Locate the cell with the specified text and output its [X, Y] center coordinate. 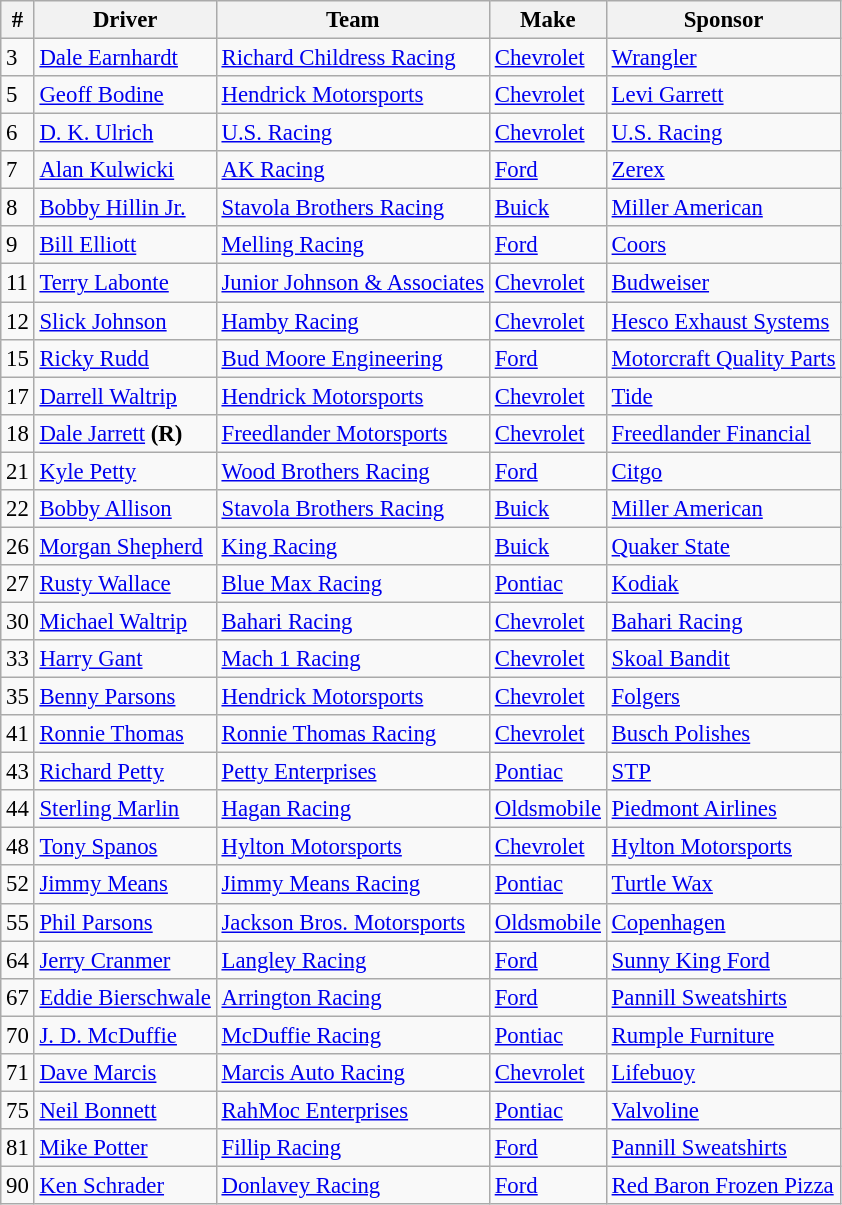
Richard Petty [125, 772]
Darrell Waltrip [125, 396]
Dale Earnhardt [125, 58]
8 [18, 208]
Phil Parsons [125, 922]
J. D. McDuffie [125, 1035]
Make [548, 20]
Jackson Bros. Motorsports [352, 922]
3 [18, 58]
Hagan Racing [352, 809]
Sunny King Ford [724, 960]
15 [18, 358]
Red Baron Frozen Pizza [724, 1185]
64 [18, 960]
Marcis Auto Racing [352, 1073]
Jimmy Means Racing [352, 885]
Quaker State [724, 546]
9 [18, 245]
71 [18, 1073]
King Racing [352, 546]
Tide [724, 396]
21 [18, 471]
Folgers [724, 697]
Jerry Cranmer [125, 960]
Ricky Rudd [125, 358]
35 [18, 697]
Donlavey Racing [352, 1185]
Jimmy Means [125, 885]
33 [18, 659]
STP [724, 772]
27 [18, 584]
Bobby Allison [125, 509]
Ronnie Thomas Racing [352, 734]
26 [18, 546]
Petty Enterprises [352, 772]
Benny Parsons [125, 697]
Kyle Petty [125, 471]
52 [18, 885]
Sponsor [724, 20]
Arrington Racing [352, 997]
67 [18, 997]
81 [18, 1148]
Alan Kulwicki [125, 170]
D. K. Ulrich [125, 133]
11 [18, 283]
Slick Johnson [125, 321]
Terry Labonte [125, 283]
12 [18, 321]
Bobby Hillin Jr. [125, 208]
Michael Waltrip [125, 621]
Blue Max Racing [352, 584]
22 [18, 509]
Zerex [724, 170]
Wood Brothers Racing [352, 471]
Lifebuoy [724, 1073]
90 [18, 1185]
Busch Polishes [724, 734]
Geoff Bodine [125, 95]
RahMoc Enterprises [352, 1110]
Driver [125, 20]
43 [18, 772]
Dale Jarrett (R) [125, 433]
17 [18, 396]
Ken Schrader [125, 1185]
Levi Garrett [724, 95]
Rumple Furniture [724, 1035]
Skoal Bandit [724, 659]
Team [352, 20]
18 [18, 433]
Hamby Racing [352, 321]
Piedmont Airlines [724, 809]
6 [18, 133]
Citgo [724, 471]
Mike Potter [125, 1148]
Ronnie Thomas [125, 734]
Morgan Shepherd [125, 546]
Richard Childress Racing [352, 58]
Bill Elliott [125, 245]
Valvoline [724, 1110]
70 [18, 1035]
Kodiak [724, 584]
55 [18, 922]
# [18, 20]
McDuffie Racing [352, 1035]
Motorcraft Quality Parts [724, 358]
AK Racing [352, 170]
Bud Moore Engineering [352, 358]
44 [18, 809]
Fillip Racing [352, 1148]
Harry Gant [125, 659]
48 [18, 847]
Sterling Marlin [125, 809]
Freedlander Financial [724, 433]
5 [18, 95]
Wrangler [724, 58]
Rusty Wallace [125, 584]
30 [18, 621]
7 [18, 170]
Dave Marcis [125, 1073]
Copenhagen [724, 922]
Melling Racing [352, 245]
Langley Racing [352, 960]
Eddie Bierschwale [125, 997]
Junior Johnson & Associates [352, 283]
Mach 1 Racing [352, 659]
41 [18, 734]
Coors [724, 245]
Freedlander Motorsports [352, 433]
75 [18, 1110]
Hesco Exhaust Systems [724, 321]
Tony Spanos [125, 847]
Turtle Wax [724, 885]
Neil Bonnett [125, 1110]
Budweiser [724, 283]
